Pinpoint the cell where the given text exists, returning its [x, y] midpoint coordinate. 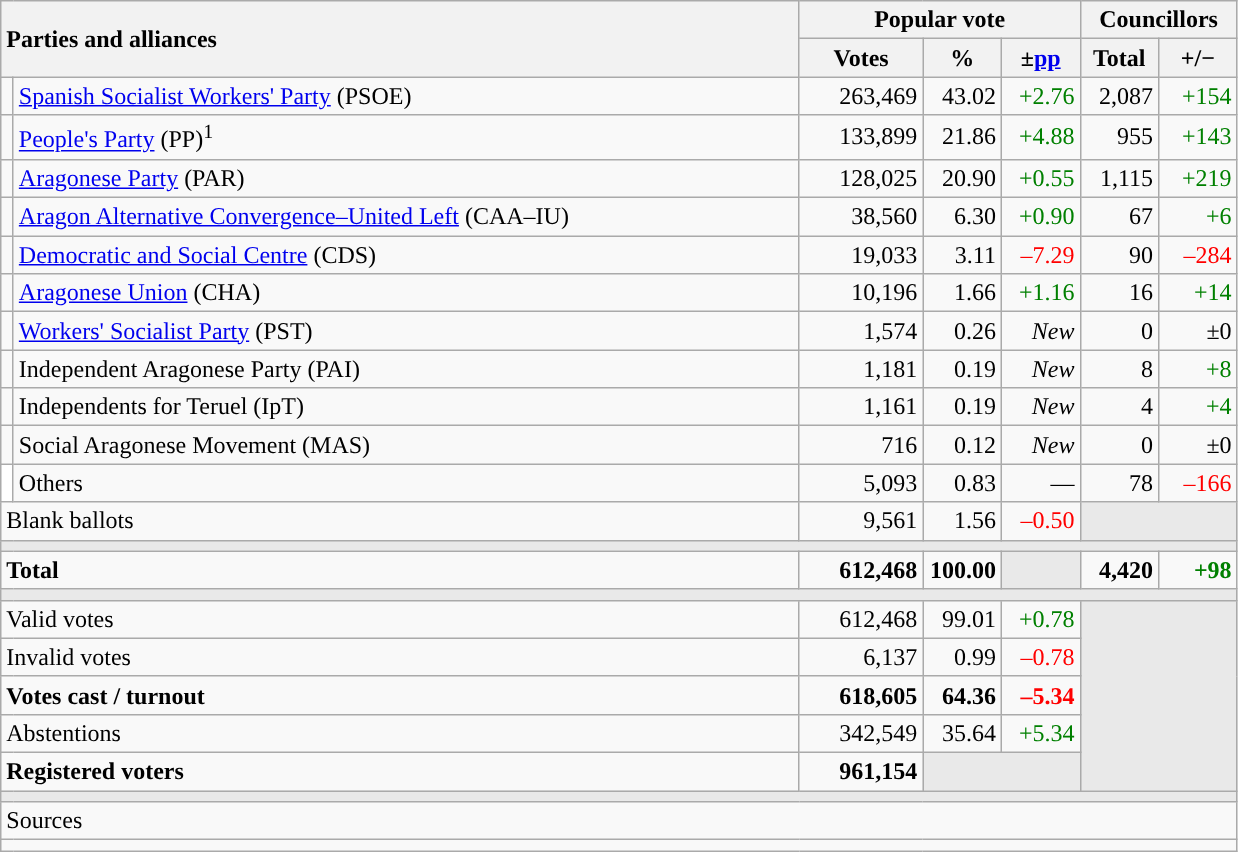
1,115 [1120, 178]
Invalid votes [400, 657]
38,560 [861, 217]
+154 [1198, 96]
133,899 [861, 138]
Sources [619, 821]
— [1040, 483]
100.00 [962, 570]
2,087 [1120, 96]
78 [1120, 483]
0.99 [962, 657]
+8 [1198, 369]
Valid votes [400, 619]
4 [1120, 407]
5,093 [861, 483]
People's Party (PP)1 [406, 138]
0.12 [962, 445]
Independent Aragonese Party (PAI) [406, 369]
–0.78 [1040, 657]
9,561 [861, 521]
% [962, 58]
961,154 [861, 772]
21.86 [962, 138]
Popular vote [940, 20]
–166 [1198, 483]
Abstentions [400, 733]
+4 [1198, 407]
+2.76 [1040, 96]
6.30 [962, 217]
716 [861, 445]
Registered voters [400, 772]
Parties and alliances [400, 39]
+1.16 [1040, 293]
16 [1120, 293]
342,549 [861, 733]
+6 [1198, 217]
–0.50 [1040, 521]
0.26 [962, 331]
Independents for Teruel (IpT) [406, 407]
1.66 [962, 293]
35.64 [962, 733]
+98 [1198, 570]
955 [1120, 138]
8 [1120, 369]
+0.90 [1040, 217]
128,025 [861, 178]
Aragonese Union (CHA) [406, 293]
+143 [1198, 138]
3.11 [962, 255]
6,137 [861, 657]
4,420 [1120, 570]
–7.29 [1040, 255]
+0.55 [1040, 178]
–284 [1198, 255]
Blank ballots [400, 521]
Workers' Socialist Party (PST) [406, 331]
Votes [861, 58]
+4.88 [1040, 138]
64.36 [962, 695]
+0.78 [1040, 619]
0.83 [962, 483]
Votes cast / turnout [400, 695]
99.01 [962, 619]
+/− [1198, 58]
+219 [1198, 178]
1,574 [861, 331]
–5.34 [1040, 695]
90 [1120, 255]
Aragonese Party (PAR) [406, 178]
Spanish Socialist Workers' Party (PSOE) [406, 96]
Councillors [1158, 20]
+14 [1198, 293]
618,605 [861, 695]
Others [406, 483]
Aragon Alternative Convergence–United Left (CAA–IU) [406, 217]
±pp [1040, 58]
Social Aragonese Movement (MAS) [406, 445]
67 [1120, 217]
1,161 [861, 407]
Democratic and Social Centre (CDS) [406, 255]
1,181 [861, 369]
263,469 [861, 96]
1.56 [962, 521]
20.90 [962, 178]
10,196 [861, 293]
19,033 [861, 255]
43.02 [962, 96]
+5.34 [1040, 733]
